Identify which cell holds the provided text, then report its (X, Y) central coordinate. 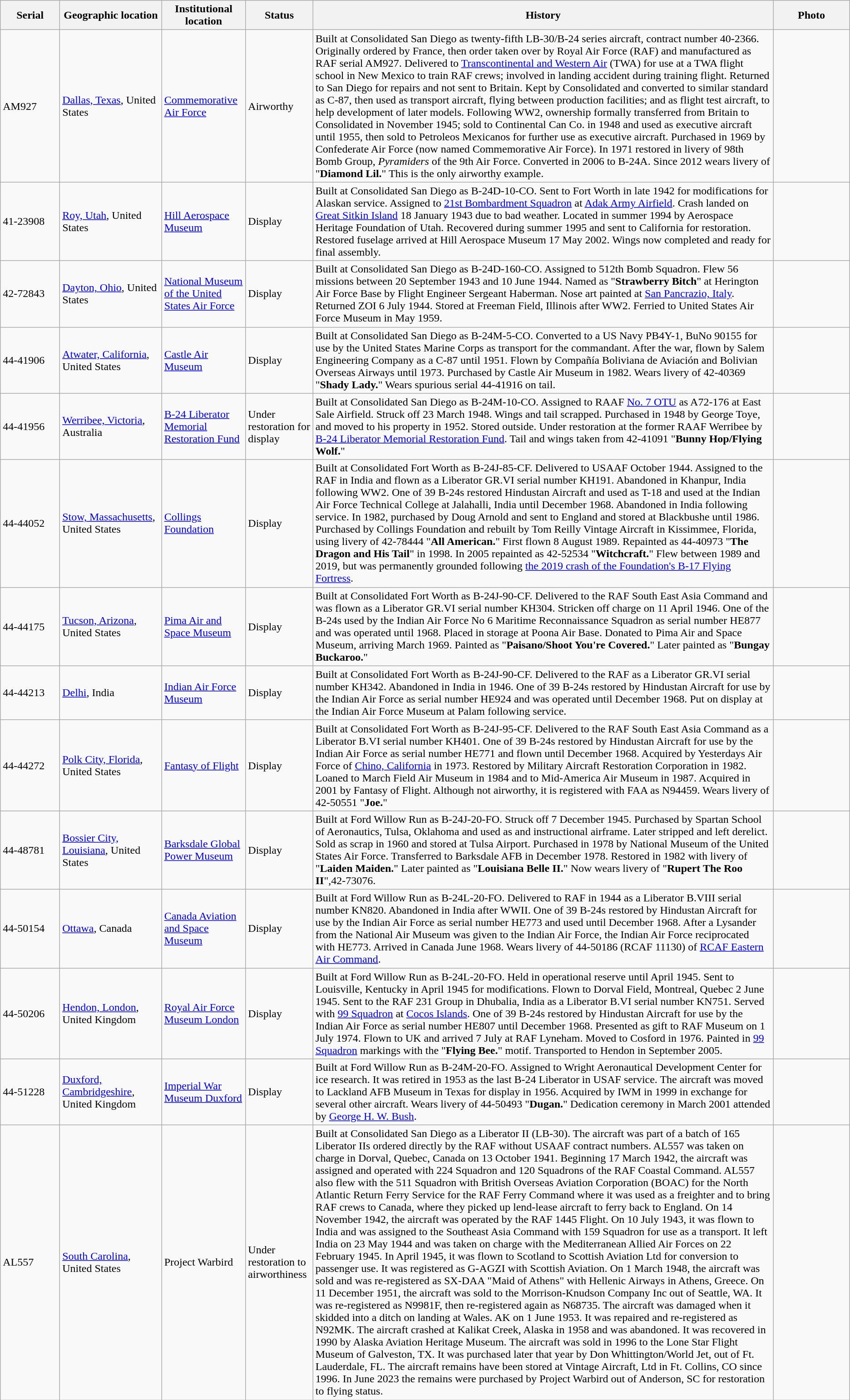
Tucson, Arizona, United States (111, 627)
Duxford, Cambridgeshire, United Kingdom (111, 1092)
44-48781 (30, 850)
42-72843 (30, 294)
Royal Air Force Museum London (203, 1014)
Hill Aerospace Museum (203, 222)
Airworthy (279, 106)
Roy, Utah, United States (111, 222)
Delhi, India (111, 693)
South Carolina, United States (111, 1262)
Bossier City, Louisiana, United States (111, 850)
Dayton, Ohio, United States (111, 294)
44-50206 (30, 1014)
44-44272 (30, 765)
Under restoration for display (279, 426)
44-41956 (30, 426)
Ottawa, Canada (111, 928)
44-44175 (30, 627)
Barksdale Global Power Museum (203, 850)
B-24 Liberator Memorial Restoration Fund (203, 426)
Pima Air and Space Museum (203, 627)
Commemorative Air Force (203, 106)
Werribee, Victoria, Australia (111, 426)
Imperial War Museum Duxford (203, 1092)
Polk City, Florida, United States (111, 765)
AM927 (30, 106)
44-51228 (30, 1092)
41-23908 (30, 222)
History (543, 15)
Indian Air Force Museum (203, 693)
44-44052 (30, 523)
Canada Aviation and Space Museum (203, 928)
Photo (811, 15)
Under restoration to airworthiness (279, 1262)
Status (279, 15)
Castle Air Museum (203, 360)
Fantasy of Flight (203, 765)
Institutional location (203, 15)
AL557 (30, 1262)
44-44213 (30, 693)
Stow, Massachusetts, United States (111, 523)
Atwater, California, United States (111, 360)
44-41906 (30, 360)
44-50154 (30, 928)
Serial (30, 15)
Hendon, London, United Kingdom (111, 1014)
National Museum of the United States Air Force (203, 294)
Geographic location (111, 15)
Collings Foundation (203, 523)
Dallas, Texas, United States (111, 106)
Project Warbird (203, 1262)
